Pinpoint the cell where the given text exists, returning its [x, y] midpoint coordinate. 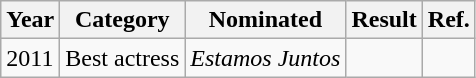
Ref. [448, 20]
Nominated [266, 20]
2011 [30, 58]
Estamos Juntos [266, 58]
Result [384, 20]
Category [122, 20]
Year [30, 20]
Best actress [122, 58]
